Return [X, Y] of the center of cell containing provided text 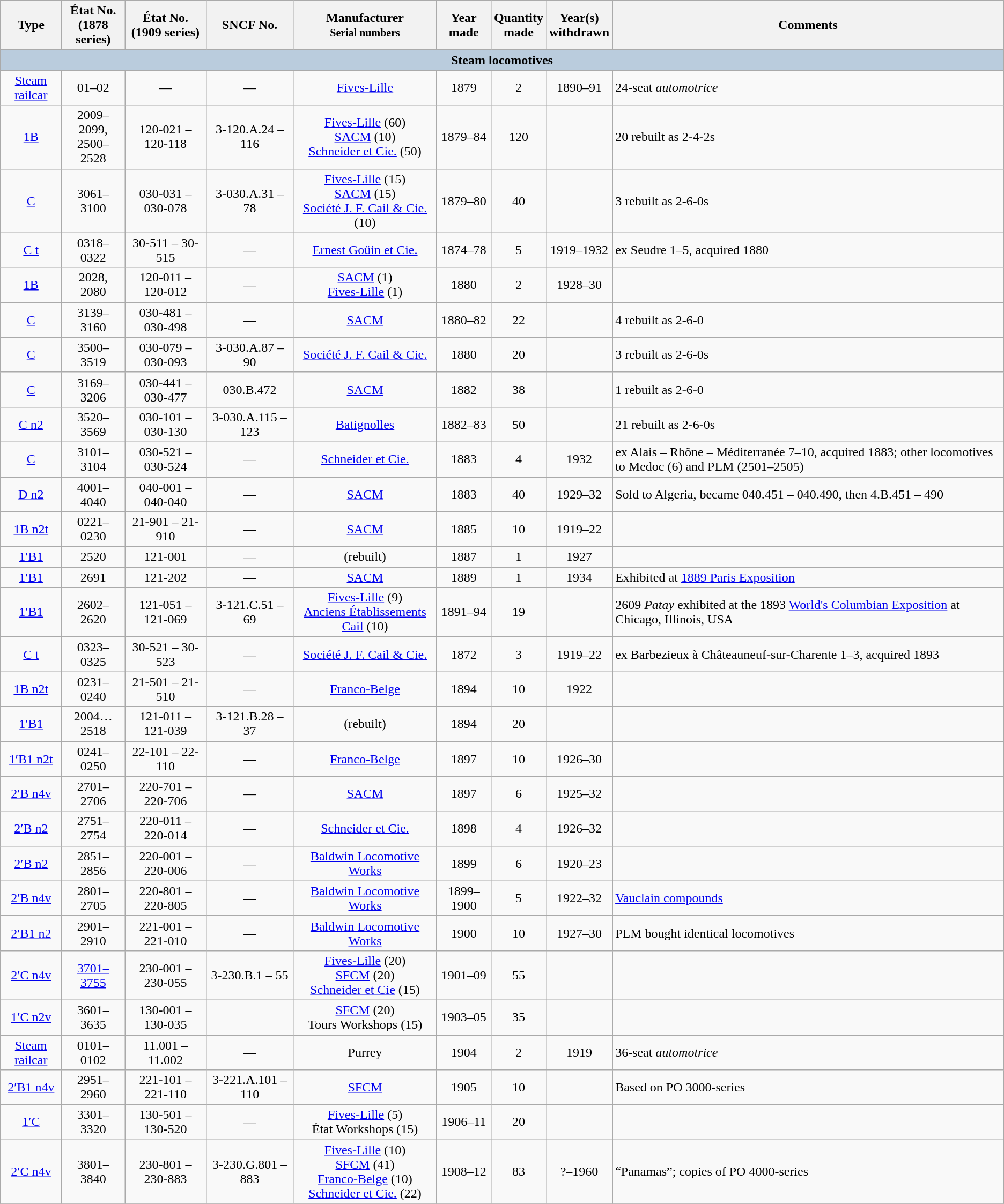
1904 [463, 1052]
2751–2754 [93, 829]
Exhibited at 1889 Paris Exposition [808, 577]
“Panamas”; copies of PO 4000-series [808, 1172]
Batignolles [365, 425]
230-801 – 230-883 [165, 1172]
2951–2960 [93, 1087]
?–1960 [579, 1172]
1900 [463, 933]
3500–3519 [93, 355]
Yearmade [463, 25]
3-230.G.801 – 883 [250, 1172]
Steam locomotives [502, 60]
1890–91 [579, 88]
Fives-Lille [365, 88]
120-011 – 120-012 [165, 285]
Sold to Algeria, became 040.451 – 040.490, then 4.B.451 – 490 [808, 494]
0231–0240 [93, 689]
221-001 – 221-010 [165, 933]
030-481 – 030-498 [165, 319]
19 [518, 612]
SFCM (20)Tours Workshops (15) [365, 1017]
Fives-Lille (10)SFCM (41)Franco-Belge (10)Schneider et Cie. (22) [365, 1172]
1872 [463, 654]
1885 [463, 530]
2609 Patay exhibited at the 1893 World's Columbian Exposition at Chicago, Illinois, USA [808, 612]
1922–32 [579, 898]
1927–30 [579, 933]
030-441 – 030-477 [165, 389]
Vauclain compounds [808, 898]
130-001 – 130-035 [165, 1017]
1889 [463, 577]
1934 [579, 577]
0101–0102 [93, 1052]
SFCM [365, 1087]
030-101 – 030-130 [165, 425]
22-101 – 22-110 [165, 759]
3-230.B.1 – 55 [250, 975]
ManufacturerSerial numbers [365, 25]
2′B1 n4v [31, 1087]
Fives-Lille (5)État Workshops (15) [365, 1123]
24-seat automotrice [808, 88]
11.001 – 11.002 [165, 1052]
4 rebuilt as 2-6-0 [808, 319]
1880–82 [463, 319]
1874–78 [463, 250]
040-001 – 040-040 [165, 494]
2′B1 n2 [31, 933]
3061–3100 [93, 200]
1926–32 [579, 829]
3801–3840 [93, 1172]
C n2 [31, 425]
3-030.A.115 – 123 [250, 425]
3-030.A.87 – 90 [250, 355]
01–02 [93, 88]
1928–30 [579, 285]
030-031 – 030-078 [165, 200]
Year(s)withdrawn [579, 25]
1926–30 [579, 759]
220-001 – 220-006 [165, 863]
SACM (1)Fives-Lille (1) [365, 285]
1925–32 [579, 793]
Quantitymade [518, 25]
2691 [93, 577]
1879–80 [463, 200]
Fives-Lille (15)SACM (15)Société J. F. Cail & Cie. (10) [365, 200]
Based on PO 3000-series [808, 1087]
30-511 – 30-515 [165, 250]
2901–2910 [93, 933]
ex Barbezieux à Châteauneuf-sur-Charente 1–3, acquired 1893 [808, 654]
1891–94 [463, 612]
2009–2099,2500–2528 [93, 137]
0221–0230 [93, 530]
0241–0250 [93, 759]
0323–0325 [93, 654]
État No.(1909 series) [165, 25]
1 rebuilt as 2-6-0 [808, 389]
1′B1 n2t [31, 759]
1919–1932 [579, 250]
2004…2518 [93, 724]
120-021 – 120-118 [165, 137]
55 [518, 975]
121-202 [165, 577]
3520–3569 [93, 425]
2801–2705 [93, 898]
35 [518, 1017]
1899–1900 [463, 898]
1879 [463, 88]
Ernest Goüin et Cie. [365, 250]
50 [518, 425]
1899 [463, 863]
2028, 2080 [93, 285]
1908–12 [463, 1172]
1929–32 [579, 494]
030-079 – 030-093 [165, 355]
1919 [579, 1052]
Comments [808, 25]
36-seat automotrice [808, 1052]
1906–11 [463, 1123]
38 [518, 389]
État No.(1878 series) [93, 25]
2602–2620 [93, 612]
3-121.C.51 – 69 [250, 612]
220-801 – 220-805 [165, 898]
3-121.B.28 – 37 [250, 724]
1879–84 [463, 137]
1882–83 [463, 425]
D n2 [31, 494]
22 [518, 319]
3-030.A.31 – 78 [250, 200]
3101–3104 [93, 459]
3169–3206 [93, 389]
1887 [463, 557]
20 rebuilt as 2-4-2s [808, 137]
1901–09 [463, 975]
220-011 – 220-014 [165, 829]
30-521 – 30-523 [165, 654]
221-101 – 221-110 [165, 1087]
120 [518, 137]
ex Seudre 1–5, acquired 1880 [808, 250]
21-501 – 21-510 [165, 689]
SNCF No. [250, 25]
121-001 [165, 557]
1′C n2v [31, 1017]
3301–3320 [93, 1123]
2520 [93, 557]
2701–2706 [93, 793]
1927 [579, 557]
83 [518, 1172]
0318–0322 [93, 250]
PLM bought identical locomotives [808, 933]
3 [518, 654]
1932 [579, 459]
3-120.A.24 – 116 [250, 137]
030-521 – 030-524 [165, 459]
21 rebuilt as 2-6-0s [808, 425]
2851–2856 [93, 863]
1920–23 [579, 863]
1882 [463, 389]
130-501 – 130-520 [165, 1123]
1′C [31, 1123]
1898 [463, 829]
Fives-Lille (20)SFCM (20)Schneider et Cie (15) [365, 975]
21-901 – 21-910 [165, 530]
Fives-Lille (9)Anciens Établissements Cail (10) [365, 612]
ex Alais – Rhône – Méditerranée 7–10, acquired 1883; other locomotives to Medoc (6) and PLM (2501–2505) [808, 459]
1905 [463, 1087]
3139–3160 [93, 319]
Fives-Lille (60)SACM (10)Schneider et Cie. (50) [365, 137]
230-001 – 230-055 [165, 975]
Type [31, 25]
4001–4040 [93, 494]
121-011 – 121-039 [165, 724]
121-051 – 121-069 [165, 612]
030.B.472 [250, 389]
3-221.A.101 – 110 [250, 1087]
Purrey [365, 1052]
3601–3635 [93, 1017]
1922 [579, 689]
220-701 – 220-706 [165, 793]
1903–05 [463, 1017]
3701–3755 [93, 975]
